Capture the cell that displays the provided text and extract its [X, Y] central coordinate. 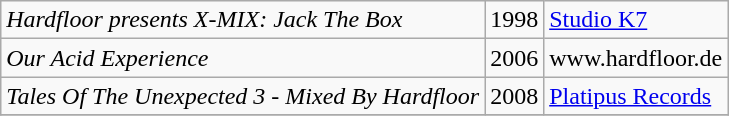
2006 [514, 58]
Platipus Records [636, 96]
Studio K7 [636, 20]
Our Acid Experience [243, 58]
www.hardfloor.de [636, 58]
2008 [514, 96]
Tales Of The Unexpected 3 - Mixed By Hardfloor [243, 96]
Hardfloor presents X-MIX: Jack The Box [243, 20]
1998 [514, 20]
